Capture the cell that displays the provided text and extract its [X, Y] central coordinate. 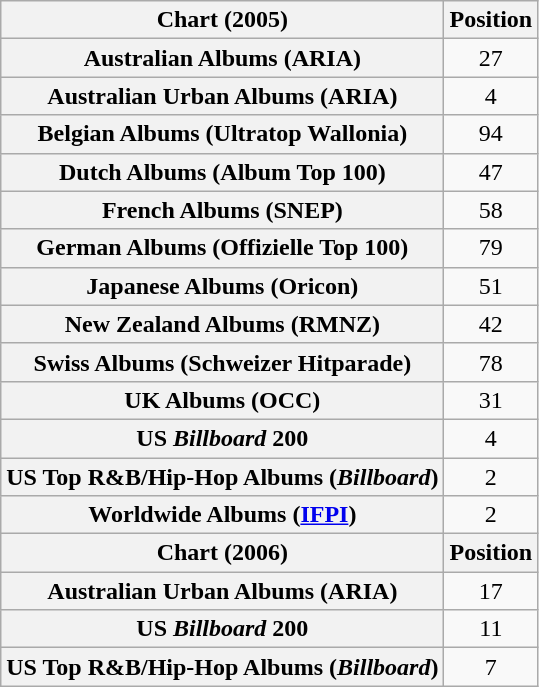
UK Albums (OCC) [222, 400]
7 [491, 667]
Worldwide Albums (IFPI) [222, 515]
42 [491, 324]
Japanese Albums (Oricon) [222, 286]
Belgian Albums (Ultratop Wallonia) [222, 134]
Swiss Albums (Schweizer Hitparade) [222, 362]
27 [491, 58]
Dutch Albums (Album Top 100) [222, 172]
58 [491, 210]
51 [491, 286]
31 [491, 400]
French Albums (SNEP) [222, 210]
Australian Albums (ARIA) [222, 58]
Chart (2005) [222, 20]
79 [491, 248]
Chart (2006) [222, 553]
78 [491, 362]
17 [491, 591]
New Zealand Albums (RMNZ) [222, 324]
47 [491, 172]
11 [491, 629]
German Albums (Offizielle Top 100) [222, 248]
94 [491, 134]
